For the text-containing cell, return its midpoint in (x, y) coordinate format. 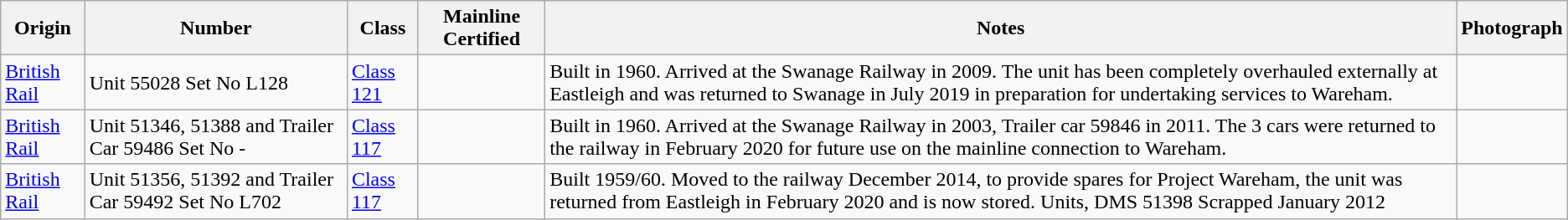
Unit 55028 Set No L128 (216, 82)
Notes (1001, 28)
Class (382, 28)
Class 121 (382, 82)
Unit 51346, 51388 and Trailer Car 59486 Set No - (216, 137)
Photograph (1512, 28)
Mainline Certified (481, 28)
Number (216, 28)
Unit 51356, 51392 and Trailer Car 59492 Set No L702 (216, 191)
Origin (43, 28)
